Locate the cell with the specified text and output its (X, Y) center coordinate. 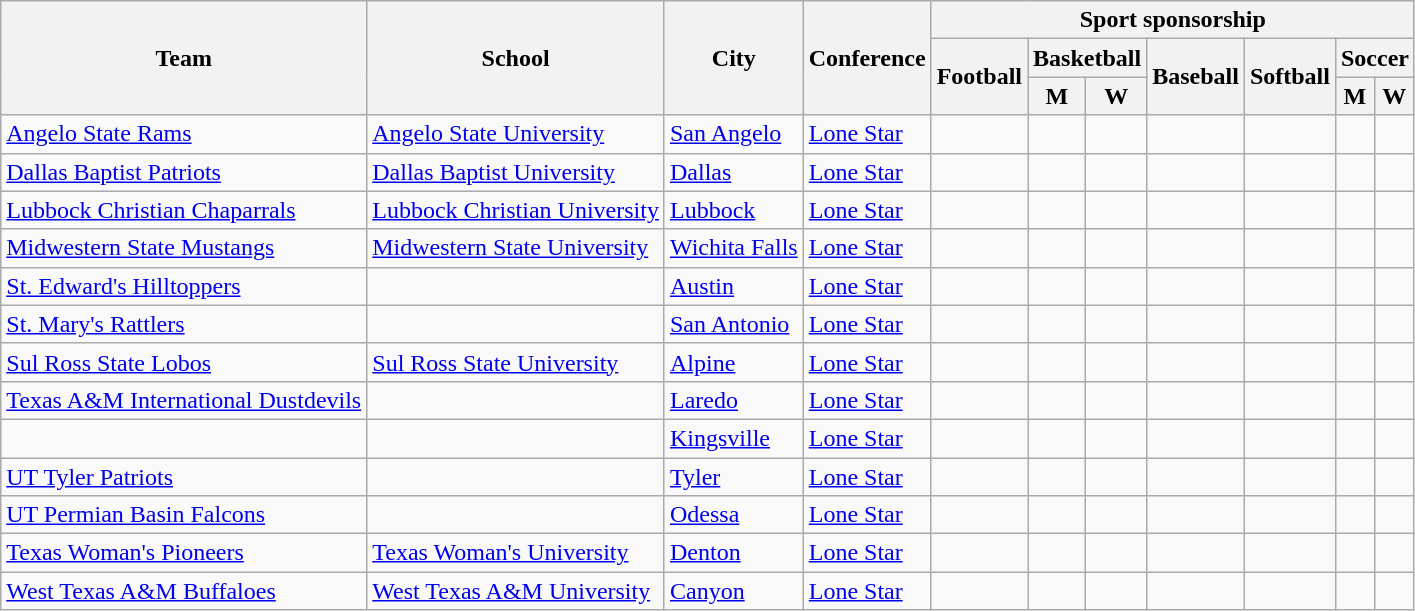
Texas A&M International Dustdevils (184, 400)
UT Tyler Patriots (184, 477)
Dallas Baptist Patriots (184, 172)
Austin (734, 286)
Midwestern State University (516, 248)
School (516, 58)
Midwestern State Mustangs (184, 248)
Alpine (734, 362)
Basketball (1088, 58)
West Texas A&M Buffaloes (184, 591)
St. Edward's Hilltoppers (184, 286)
Denton (734, 553)
Angelo State University (516, 134)
Canyon (734, 591)
Lubbock (734, 210)
Lubbock Christian University (516, 210)
Texas Woman's Pioneers (184, 553)
Texas Woman's University (516, 553)
Conference (867, 58)
Angelo State Rams (184, 134)
San Antonio (734, 324)
Dallas (734, 172)
Sul Ross State Lobos (184, 362)
St. Mary's Rattlers (184, 324)
Softball (1290, 77)
West Texas A&M University (516, 591)
City (734, 58)
Baseball (1196, 77)
UT Permian Basin Falcons (184, 515)
Wichita Falls (734, 248)
Soccer (1374, 58)
Football (979, 77)
San Angelo (734, 134)
Sport sponsorship (1172, 20)
Kingsville (734, 438)
Odessa (734, 515)
Team (184, 58)
Lubbock Christian Chaparrals (184, 210)
Tyler (734, 477)
Dallas Baptist University (516, 172)
Laredo (734, 400)
Sul Ross State University (516, 362)
